Extract the [x, y] coordinate from the center of the cell holding the provided text.  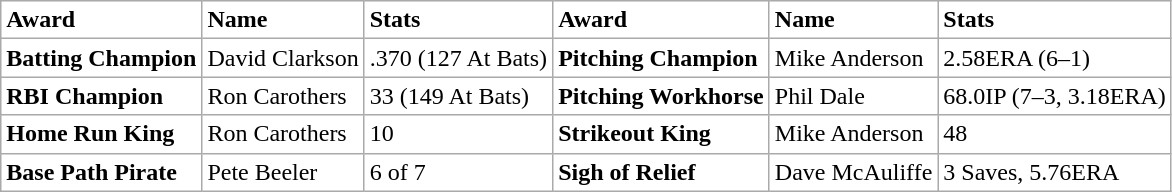
Base Path Pirate [102, 172]
Pitching Workhorse [662, 96]
68.0IP (7–3, 3.18ERA) [1055, 96]
Dave McAuliffe [854, 172]
6 of 7 [458, 172]
10 [458, 134]
Sigh of Relief [662, 172]
Pete Beeler [283, 172]
David Clarkson [283, 58]
48 [1055, 134]
2.58ERA (6–1) [1055, 58]
Strikeout King [662, 134]
RBI Champion [102, 96]
Home Run King [102, 134]
Phil Dale [854, 96]
3 Saves, 5.76ERA [1055, 172]
Pitching Champion [662, 58]
33 (149 At Bats) [458, 96]
.370 (127 At Bats) [458, 58]
Batting Champion [102, 58]
